Detect which cell encompasses the target text, then output its [X, Y] center coordinate. 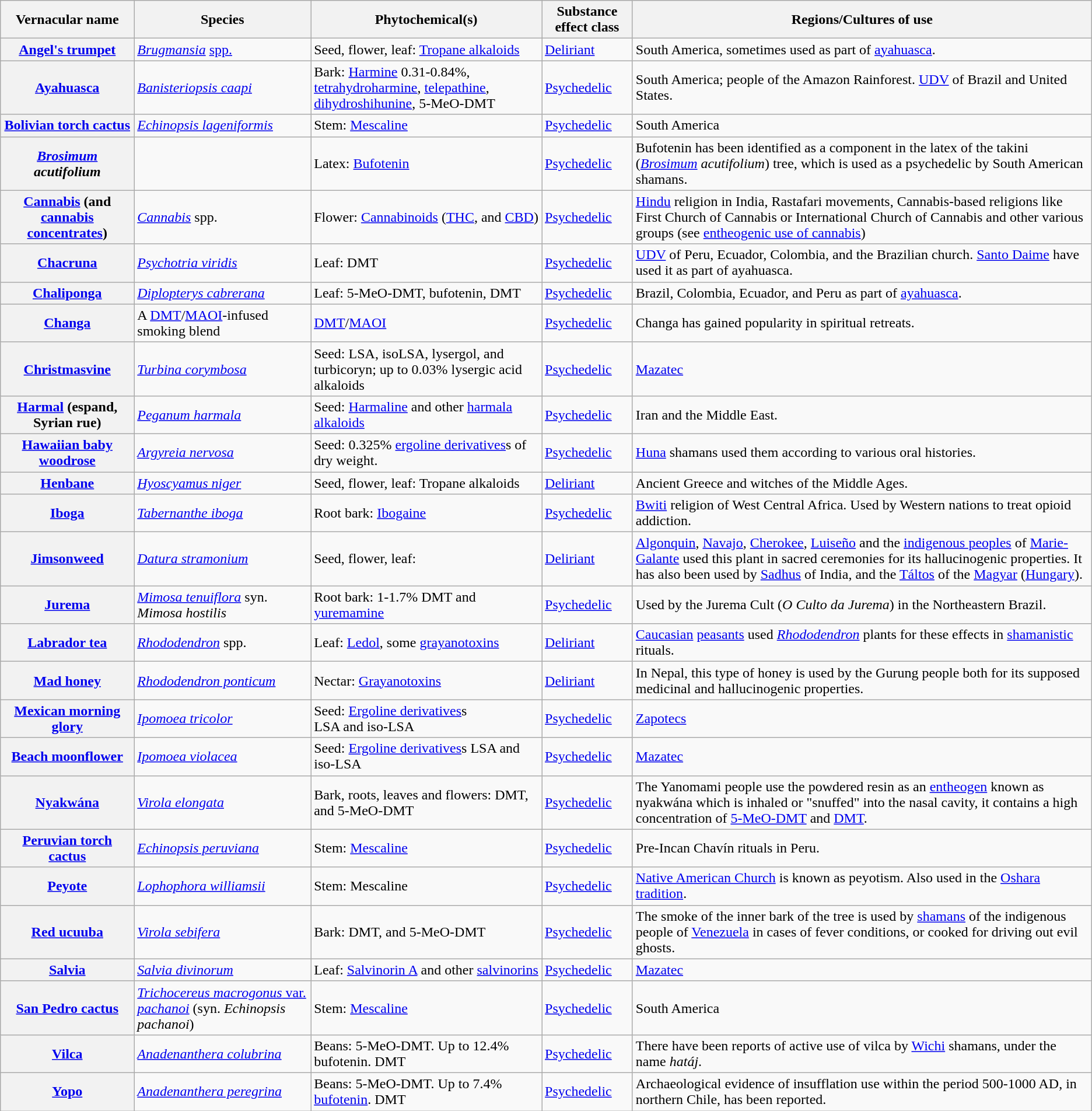
Mad honey [68, 680]
A DMT/MAOI-infused smoking blend [223, 323]
In Nepal, this type of honey is used by the Gurung people both for its supposed medicinal and hallucinogenic properties. [862, 680]
Peganum harmala [223, 414]
Seed: Harmaline and other harmala alkaloids [426, 414]
Latex: Bufotenin [426, 163]
Beans: 5-MeO-DMT. Up to 12.4% bufotenin. DMT [426, 1054]
Hyoscyamus niger [223, 483]
Pre-Incan Chavín rituals in Peru. [862, 848]
Huna shamans used them according to various oral histories. [862, 453]
Archaeological evidence of insufflation use within the period 500-1000 AD, in northern Chile, has been reported. [862, 1091]
Bark: DMT, and 5-MeO-DMT [426, 932]
Salvia [68, 970]
Bark, roots, leaves and flowers: DMT, and 5-MeO-DMT [426, 802]
Anadenanthera colubrina [223, 1054]
Brosimum acutifolium [68, 163]
Jurema [68, 605]
Anadenanthera peregrina [223, 1091]
Regions/Cultures of use [862, 20]
Nyakwána [68, 802]
Cannabis spp. [223, 217]
Iboga [68, 513]
Iran and the Middle East. [862, 414]
Ipomoea tricolor [223, 719]
Leaf: Ledol, some grayanotoxins [426, 643]
Tabernanthe iboga [223, 513]
Jimsonweed [68, 559]
Hawaiian baby woodrose [68, 453]
Caucasian peasants used Rhododendron plants for these effects in shamanistic rituals. [862, 643]
Echinopsis peruviana [223, 848]
Brazil, Colombia, Ecuador, and Peru as part of ayahuasca. [862, 293]
Leaf: DMT [426, 263]
Nectar: Grayanotoxins [426, 680]
Mexican morning glory [68, 719]
Red ucuuba [68, 932]
South America, sometimes used as part of ayahuasca. [862, 50]
Salvia divinorum [223, 970]
DMT/MAOI [426, 323]
Peyote [68, 886]
Native American Church is known as peyotism. Also used in the Oshara tradition. [862, 886]
Virola sebifera [223, 932]
Zapotecs [862, 719]
Chacruna [68, 263]
Species [223, 20]
Changa has gained popularity in spiritual retreats. [862, 323]
Ayahuasca [68, 88]
Harmal (espand, Syrian rue) [68, 414]
Yopo [68, 1091]
Seed: Ergoline derivativessLSA and iso-LSA [426, 719]
Diplopterys cabrerana [223, 293]
Leaf: 5-MeO-DMT, bufotenin, DMT [426, 293]
Datura stramonium [223, 559]
Seed: Ergoline derivativess LSA and iso-LSA [426, 756]
Bwiti religion of West Central Africa. Used by Western nations to treat opioid addiction. [862, 513]
Virola elongata [223, 802]
Brugmansia spp. [223, 50]
Argyreia nervosa [223, 453]
Echinopsis lageniformis [223, 125]
Seed: LSA, isoLSA, lysergol, and turbicoryn; up to 0.03% lysergic acid alkaloids [426, 369]
Changa [68, 323]
Cannabis (and cannabis concentrates) [68, 217]
Seed, flower, leaf: [426, 559]
There have been reports of active use of vilca by Wichi shamans, under the name hatáj. [862, 1054]
Ipomoea violacea [223, 756]
Bolivian torch cactus [68, 125]
Angel's trumpet [68, 50]
Ancient Greece and witches of the Middle Ages. [862, 483]
Rhododendron ponticum [223, 680]
Vilca [68, 1054]
UDV of Peru, Ecuador, Colombia, and the Brazilian church. Santo Daime have used it as part of ayahuasca. [862, 263]
Banisteriopsis caapi [223, 88]
Peruvian torch cactus [68, 848]
Henbane [68, 483]
Bark: Harmine 0.31-0.84%, tetrahydroharmine, telepathine, dihydroshihunine, 5-MeO-DMT [426, 88]
Turbina corymbosa [223, 369]
Flower: Cannabinoids (THC, and CBD) [426, 217]
Root bark: 1-1.7% DMT and yuremamine [426, 605]
Labrador tea [68, 643]
Lophophora williamsii [223, 886]
Phytochemical(s) [426, 20]
Seed: 0.325% ergoline derivativess of dry weight. [426, 453]
Used by the Jurema Cult (O Culto da Jurema) in the Northeastern Brazil. [862, 605]
Root bark: Ibogaine [426, 513]
Substance effect class [587, 20]
Leaf: Salvinorin A and other salvinorins [426, 970]
Christmasvine [68, 369]
Mimosa tenuiflora syn. Mimosa hostilis [223, 605]
Trichocereus macrogonus var. pachanoi (syn. Echinopsis pachanoi) [223, 1008]
South America; people of the Amazon Rainforest. UDV of Brazil and United States. [862, 88]
Vernacular name [68, 20]
San Pedro cactus [68, 1008]
Psychotria viridis [223, 263]
Beans: 5-MeO-DMT. Up to 7.4% bufotenin. DMT [426, 1091]
Beach moonflower [68, 756]
Chaliponga [68, 293]
Rhododendron spp. [223, 643]
